Scan for the cell matching the given text and deliver its (X, Y) coordinate at center. 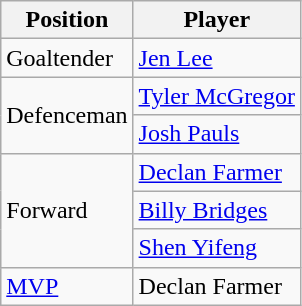
Forward (67, 210)
Billy Bridges (216, 210)
Position (67, 20)
Tyler McGregor (216, 96)
Josh Pauls (216, 134)
MVP (67, 286)
Player (216, 20)
Jen Lee (216, 58)
Shen Yifeng (216, 248)
Goaltender (67, 58)
Defenceman (67, 115)
